Provide the (X, Y) coordinate of the cell's center where the given text is located.  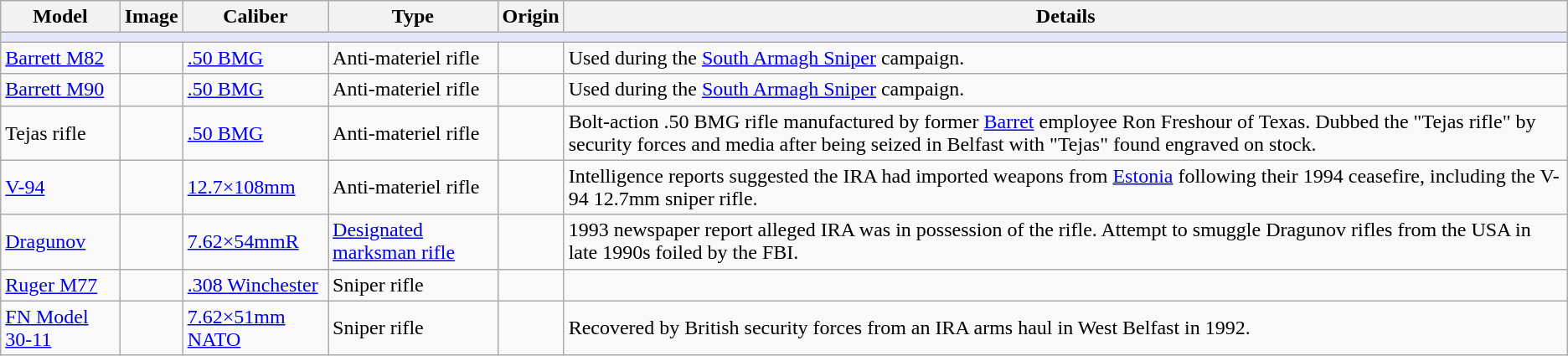
Model (60, 17)
Image (151, 17)
Barrett M82 (60, 58)
Tejas rifle (60, 132)
Barrett M90 (60, 90)
Recovered by British security forces from an IRA arms haul in West Belfast in 1992. (1065, 328)
Details (1065, 17)
FN Model 30-11 (60, 328)
7.62×54mmR (255, 241)
.308 Winchester (255, 285)
Caliber (255, 17)
Dragunov (60, 241)
7.62×51mm NATO (255, 328)
Intelligence reports suggested the IRA had imported weapons from Estonia following their 1994 ceasefire, including the V-94 12.7mm sniper rifle. (1065, 188)
1993 newspaper report alleged IRA was in possession of the rifle. Attempt to smuggle Dragunov rifles from the USA in late 1990s foiled by the FBI. (1065, 241)
Origin (531, 17)
V-94 (60, 188)
Designated marksman rifle (413, 241)
Type (413, 17)
Ruger M77 (60, 285)
12.7×108mm (255, 188)
